Identify which cell holds the provided text, then report its (x, y) central coordinate. 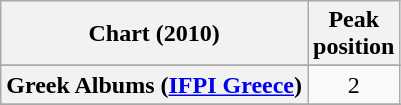
Chart (2010) (154, 34)
Greek Albums (IFPI Greece) (154, 85)
Peakposition (354, 34)
2 (354, 85)
